Search for the cell housing the specified text and yield its [X, Y] center coordinate. 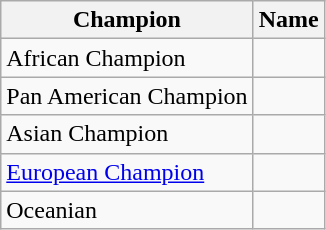
Asian Champion [127, 134]
Pan American Champion [127, 96]
African Champion [127, 58]
Oceanian [127, 210]
Champion [127, 20]
Name [288, 20]
European Champion [127, 172]
